For the text-containing cell, return its midpoint in [x, y] coordinate format. 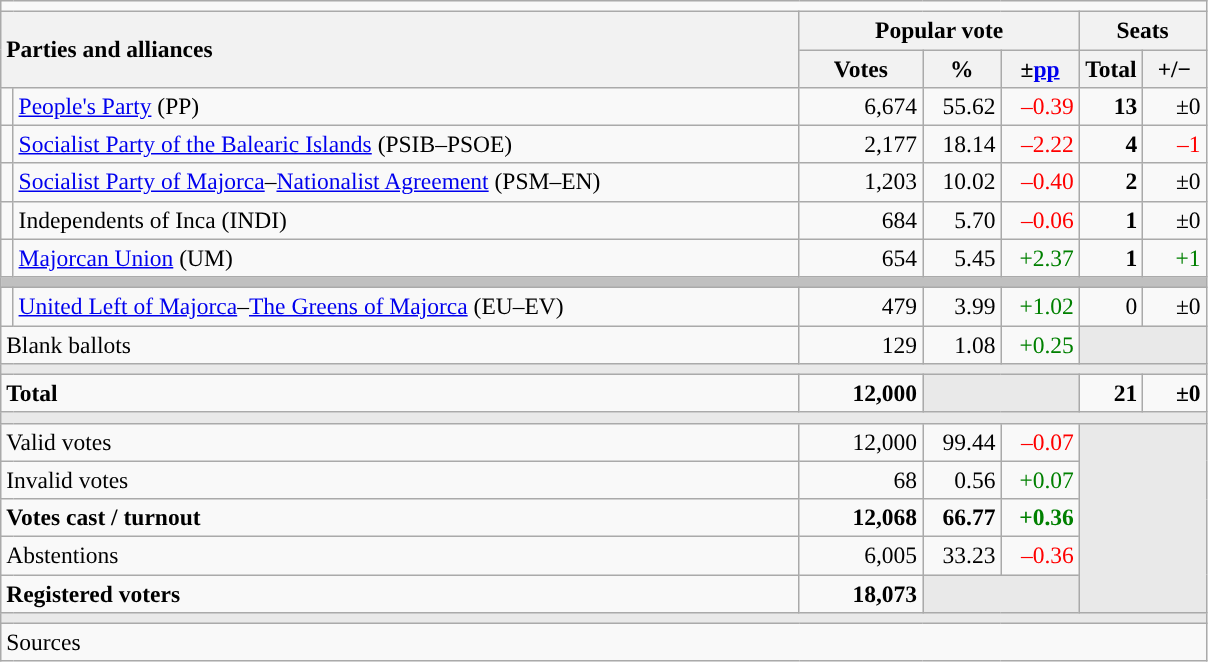
21 [1110, 393]
–0.06 [1040, 220]
479 [860, 306]
0.56 [961, 480]
2,177 [860, 144]
Blank ballots [400, 344]
People's Party (PP) [406, 106]
Registered voters [400, 593]
1,203 [860, 182]
Seats [1142, 30]
+0.07 [1040, 480]
±pp [1040, 68]
Socialist Party of the Balearic Islands (PSIB–PSOE) [406, 144]
–2.22 [1040, 144]
654 [860, 258]
129 [860, 344]
68 [860, 480]
Abstentions [400, 555]
–1 [1174, 144]
–0.36 [1040, 555]
–0.07 [1040, 442]
Valid votes [400, 442]
% [961, 68]
+2.37 [1040, 258]
Popular vote [939, 30]
Parties and alliances [400, 49]
18.14 [961, 144]
5.45 [961, 258]
1.08 [961, 344]
Majorcan Union (UM) [406, 258]
12,068 [860, 517]
United Left of Majorca–The Greens of Majorca (EU–EV) [406, 306]
Votes cast / turnout [400, 517]
+0.25 [1040, 344]
66.77 [961, 517]
684 [860, 220]
Invalid votes [400, 480]
–0.39 [1040, 106]
Sources [604, 642]
5.70 [961, 220]
2 [1110, 182]
18,073 [860, 593]
+0.36 [1040, 517]
–0.40 [1040, 182]
0 [1110, 306]
13 [1110, 106]
+1.02 [1040, 306]
Independents of Inca (INDI) [406, 220]
Votes [860, 68]
+/− [1174, 68]
6,005 [860, 555]
55.62 [961, 106]
6,674 [860, 106]
4 [1110, 144]
Socialist Party of Majorca–Nationalist Agreement (PSM–EN) [406, 182]
3.99 [961, 306]
99.44 [961, 442]
33.23 [961, 555]
10.02 [961, 182]
+1 [1174, 258]
